Search for the cell housing the specified text and yield its (X, Y) center coordinate. 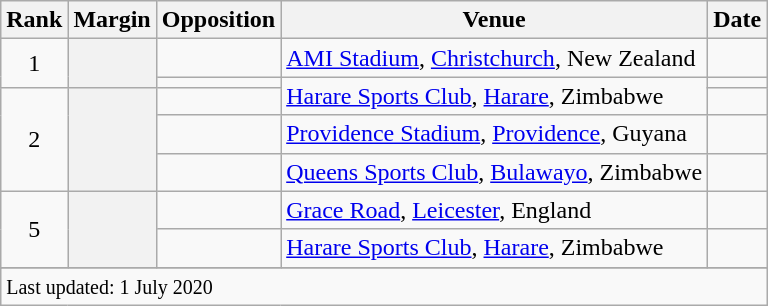
2 (34, 140)
5 (34, 229)
1 (34, 64)
Last updated: 1 July 2020 (384, 286)
Opposition (218, 20)
Venue (494, 20)
AMI Stadium, Christchurch, New Zealand (494, 58)
Rank (34, 20)
Margin (112, 20)
Date (738, 20)
Providence Stadium, Providence, Guyana (494, 134)
Queens Sports Club, Bulawayo, Zimbabwe (494, 172)
Grace Road, Leicester, England (494, 210)
